Return [x, y] of the center of cell containing provided text 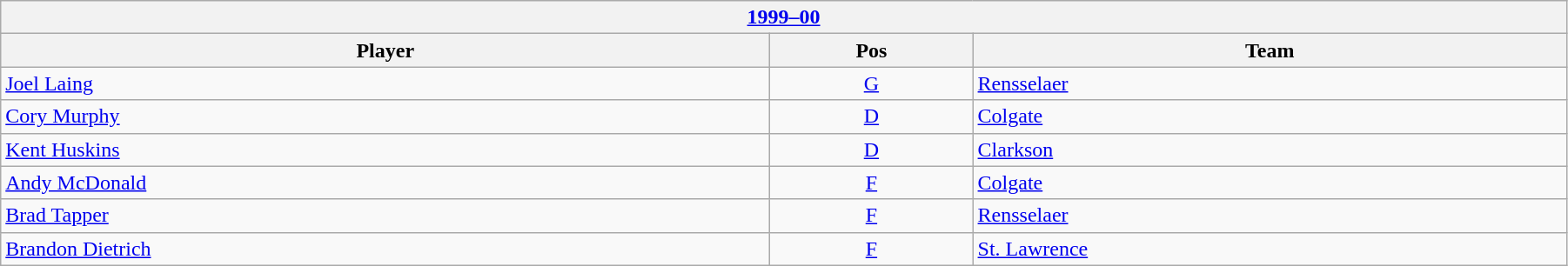
Joel Laing [385, 83]
G [872, 83]
Andy McDonald [385, 183]
Brad Tapper [385, 216]
Clarkson [1270, 150]
Kent Huskins [385, 150]
Team [1270, 50]
Brandon Dietrich [385, 249]
Cory Murphy [385, 116]
Player [385, 50]
1999–00 [784, 17]
St. Lawrence [1270, 249]
Pos [872, 50]
